For the text-containing cell, return its midpoint in [x, y] coordinate format. 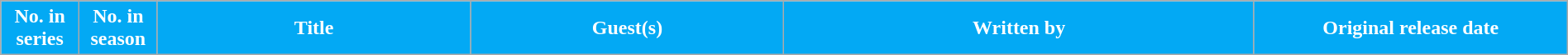
Guest(s) [627, 28]
Original release date [1411, 28]
No. inseason [117, 28]
Title [314, 28]
Written by [1019, 28]
No. inseries [40, 28]
